Determine the [X, Y] coordinate at the center of the cell enclosing the given text.  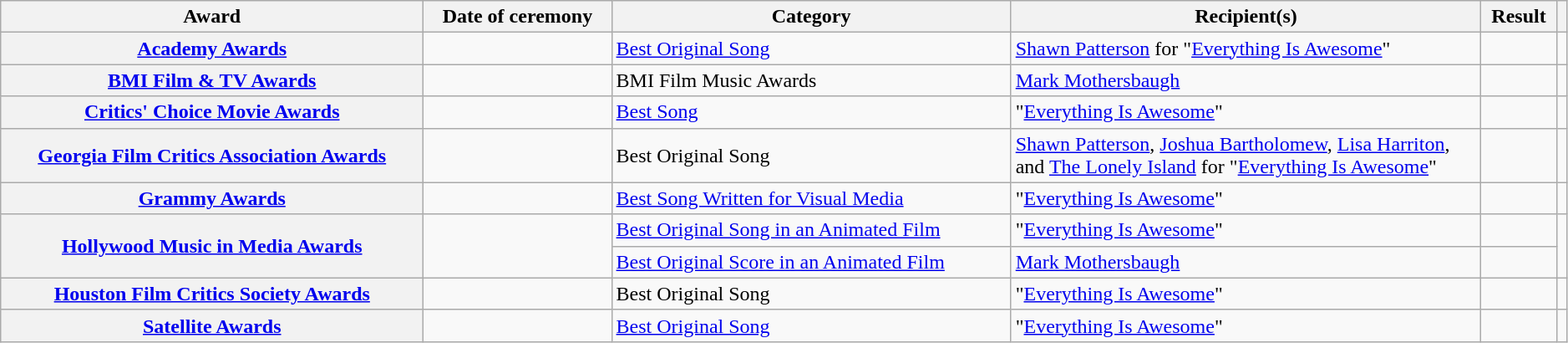
Houston Film Critics Society Awards [212, 294]
Hollywood Music in Media Awards [212, 246]
Date of ceremony [518, 17]
Shawn Patterson for "Everything Is Awesome" [1246, 49]
Best Original Score in an Animated Film [811, 262]
Grammy Awards [212, 198]
Shawn Patterson, Joshua Bartholomew, Lisa Harriton, and The Lonely Island for "Everything Is Awesome" [1246, 156]
Category [811, 17]
Award [212, 17]
Critics' Choice Movie Awards [212, 112]
Best Song [811, 112]
Best Original Song in an Animated Film [811, 230]
Best Song Written for Visual Media [811, 198]
BMI Film Music Awards [811, 80]
Result [1519, 17]
Academy Awards [212, 49]
Georgia Film Critics Association Awards [212, 156]
Satellite Awards [212, 325]
BMI Film & TV Awards [212, 80]
Recipient(s) [1246, 17]
